Search for the cell housing the specified text and yield its [x, y] center coordinate. 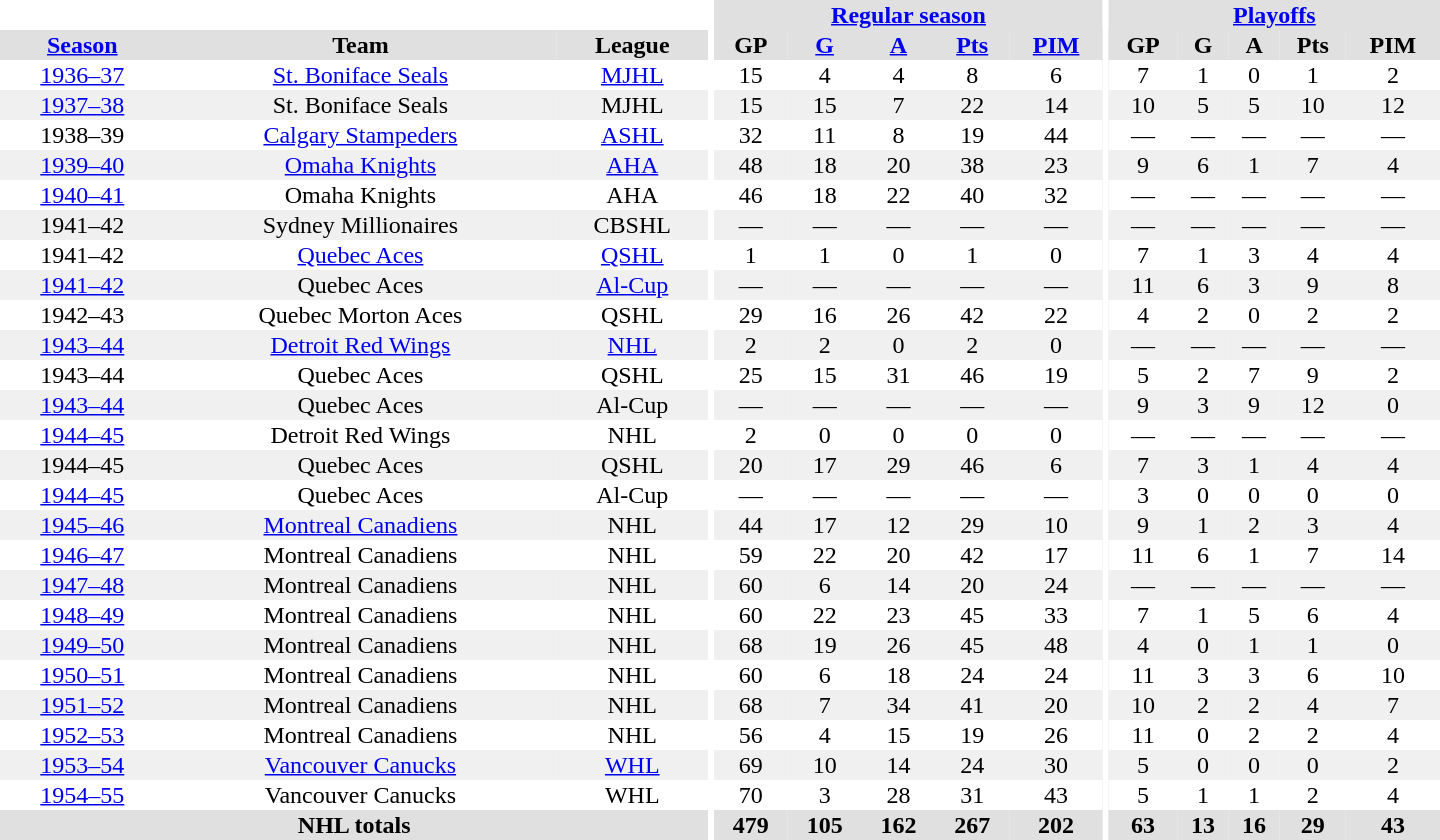
CBSHL [632, 225]
38 [972, 165]
League [632, 45]
1949–50 [82, 645]
Calgary Stampeders [361, 135]
1946–47 [82, 555]
Playoffs [1274, 15]
13 [1202, 825]
1954–55 [82, 795]
33 [1056, 615]
30 [1056, 765]
25 [751, 375]
59 [751, 555]
1942–43 [82, 315]
56 [751, 735]
1940–41 [82, 195]
69 [751, 765]
1951–52 [82, 705]
40 [972, 195]
267 [972, 825]
1953–54 [82, 765]
63 [1144, 825]
1937–38 [82, 105]
1938–39 [82, 135]
1945–46 [82, 525]
1952–53 [82, 735]
105 [825, 825]
Team [361, 45]
ASHL [632, 135]
Quebec Morton Aces [361, 315]
34 [899, 705]
1939–40 [82, 165]
1947–48 [82, 585]
1950–51 [82, 675]
70 [751, 795]
1948–49 [82, 615]
41 [972, 705]
Sydney Millionaires [361, 225]
479 [751, 825]
Regular season [908, 15]
Season [82, 45]
28 [899, 795]
162 [899, 825]
202 [1056, 825]
1936–37 [82, 75]
NHL totals [354, 825]
